Pinpoint the cell where the given text exists, returning its [X, Y] midpoint coordinate. 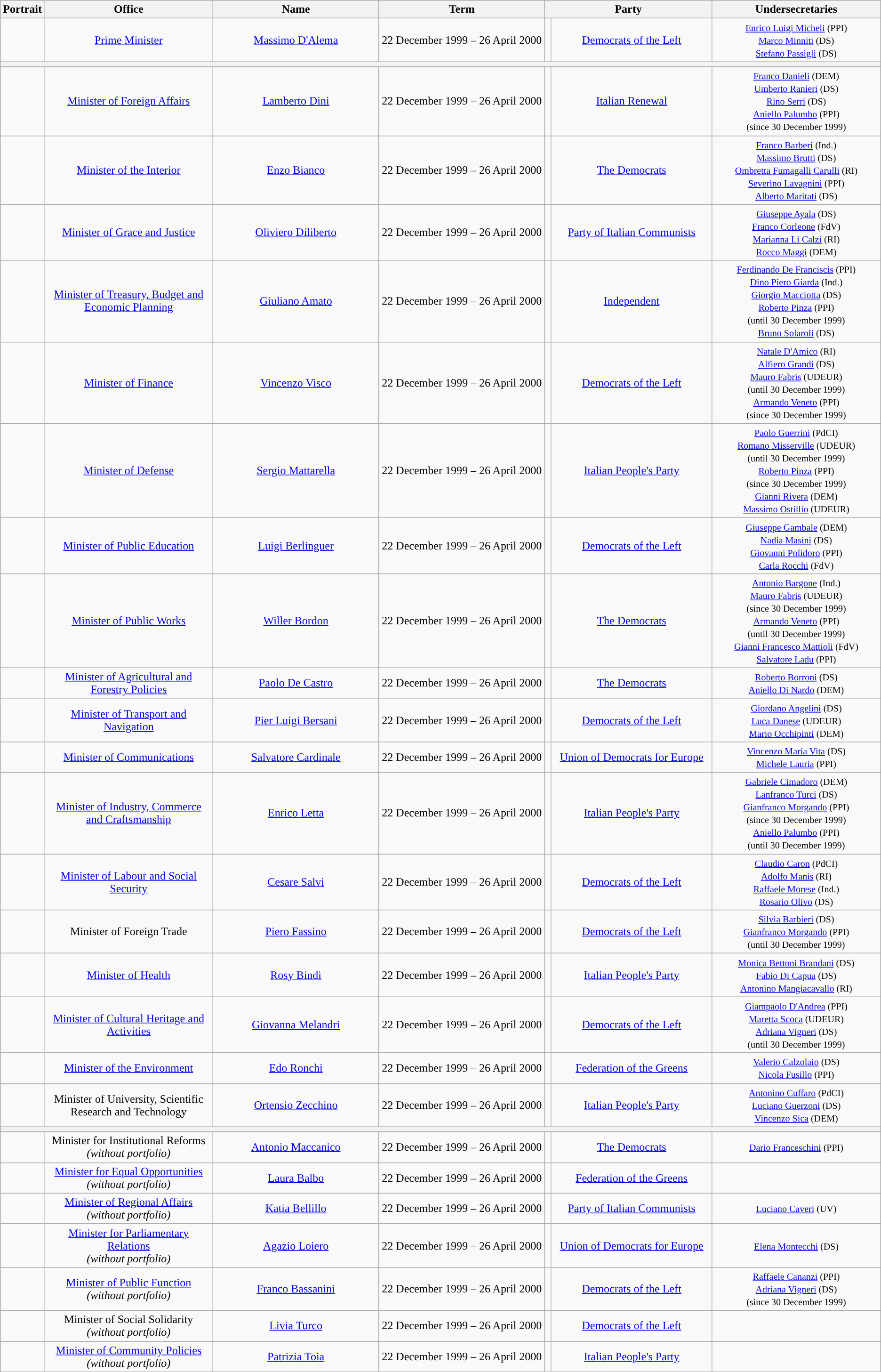
Giordano Angelini (DS) Luca Danese (UDEUR) Mario Occhipinti (DEM) [796, 720]
Franco Danieli (DEM) Umberto Ranieri (DS) Rino Serri (DS) Aniello Palumbo (PPI)(since 30 December 1999) [796, 101]
Minister of Social Solidarity (without portfolio) [128, 1326]
Minister of Foreign Trade [128, 932]
Massimo D'Alema [296, 40]
Giampaolo D'Andrea (PPI) Maretta Scoca (UDEUR) Adriana Vigneri (DS)(until 30 December 1999) [796, 1025]
Minister of Public Function (without portfolio) [128, 1289]
Giovanna Melandri [296, 1025]
Minister of Treasury, Budget and Economic Planning [128, 301]
Elena Montecchi (DS) [796, 1245]
Giuliano Amato [296, 301]
Dario Franceschini (PPI) [796, 1147]
Antonio Maccanico [296, 1147]
Minister of Foreign Affairs [128, 101]
Livia Turco [296, 1326]
Name [296, 9]
Minister for Institutional Reforms (without portfolio) [128, 1147]
Katia Bellillo [296, 1208]
Paolo De Castro [296, 683]
Monica Bettoni Brandani (DS) Fabio Di Capua (DS) Antonino Mangiacavallo (RI) [796, 975]
Roberto Borroni (DS) Aniello Di Nardo (DEM) [796, 683]
Piero Fassino [296, 932]
Cesare Salvi [296, 882]
Term [462, 9]
Raffaele Cananzi (PPI) Adriana Vigneri (DS)(since 30 December 1999) [796, 1289]
Enrico Letta [296, 814]
Lamberto Dini [296, 101]
Minister of Cultural Heritage and Activities [128, 1025]
Silvia Barbieri (DS) Gianfranco Morgando (PPI)(until 30 December 1999) [796, 932]
Minister of Health [128, 975]
Willer Bordon [296, 621]
Minister of Industry, Commerce and Craftsmanship [128, 814]
Enzo Bianco [296, 170]
Ortensio Zecchino [296, 1105]
Claudio Caron (PdCI) Adolfo Manis (RI) Raffaele Morese (Ind.) Rosario Olivo (DS) [796, 882]
Franco Bassanini [296, 1289]
Franco Barberi (Ind.) Massimo Brutti (DS) Ombretta Fumagalli Carulli (RI) Severino Lavagnini (PPI) Alberto Maritati (DS) [796, 170]
Minister of Grace and Justice [128, 233]
Minister of Agricultural and Forestry Policies [128, 683]
Luigi Berlinguer [296, 545]
Minister of Communications [128, 757]
Prime Minister [128, 40]
Vincenzo Maria Vita (DS) Michele Lauria (PPI) [796, 757]
Party [628, 9]
Undersecretaries [796, 9]
Laura Balbo [296, 1178]
Minister of the Environment [128, 1068]
Office [128, 9]
Valerio Calzolaio (DS) Nicola Fusillo (PPI) [796, 1068]
Patrizia Toia [296, 1356]
Agazio Loiero [296, 1245]
Minister of Transport and Navigation [128, 720]
Luciano Caveri (UV) [796, 1208]
Pier Luigi Bersani [296, 720]
Enrico Luigi Micheli (PPI) Marco Minniti (DS) Stefano Passigli (DS) [796, 40]
Minister of Finance [128, 382]
Giuseppe Ayala (DS) Franco Corleone (FdV) Marianna Li Calzi (RI) Rocco Maggi (DEM) [796, 233]
Minister for Equal Opportunities (without portfolio) [128, 1178]
Vincenzo Visco [296, 382]
Portrait [23, 9]
Rosy Bindi [296, 975]
Minister of University, Scientific Research and Technology [128, 1105]
Minister of Public Works [128, 621]
Edo Ronchi [296, 1068]
Minister of Public Education [128, 545]
Independent [632, 301]
Minister of Regional Affairs (without portfolio) [128, 1208]
Oliviero Diliberto [296, 233]
Sergio Mattarella [296, 470]
Giuseppe Gambale (DEM) Nadia Masini (DS) Giovanni Polidoro (PPI) Carla Rocchi (FdV) [796, 545]
Natale D'Amico (RI) Alfiero Grandi (DS) Mauro Fabris (UDEUR)(until 30 December 1999) Armando Veneto (PPI)(since 30 December 1999) [796, 382]
Salvatore Cardinale [296, 757]
Antonino Cuffaro (PdCI) Luciano Guerzoni (DS) Vincenzo Sica (DEM) [796, 1105]
Gabriele Cimadoro (DEM) Lanfranco Turci (DS) Gianfranco Morgando (PPI)(since 30 December 1999) Aniello Palumbo (PPI)(until 30 December 1999) [796, 814]
Minister of Community Policies (without portfolio) [128, 1356]
Minister for Parliamentary Relations (without portfolio) [128, 1245]
Minister of the Interior [128, 170]
Minister of Defense [128, 470]
Ferdinando De Franciscis (PPI) Dino Piero Giarda (Ind.) Giorgio Macciotta (DS) Roberto Pinza (PPI)(until 30 December 1999) Bruno Solaroli (DS) [796, 301]
Minister of Labour and Social Security [128, 882]
Italian Renewal [632, 101]
